Find where the given text appears and provide that cell's center as [x, y] coordinate. 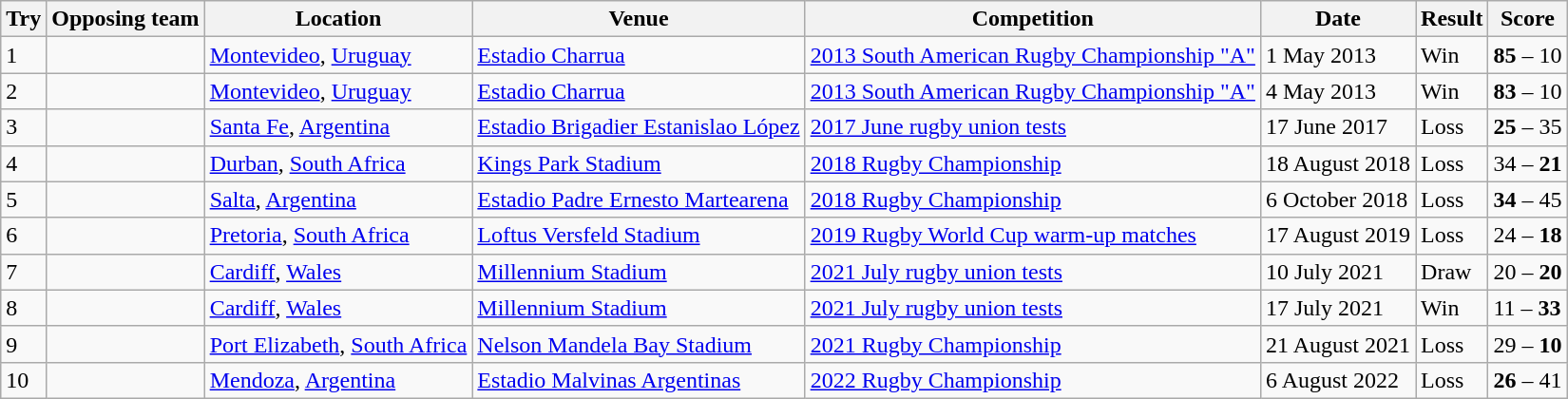
2021 Rugby Championship [1032, 344]
17 July 2021 [1338, 308]
Estadio Malvinas Argentinas [639, 380]
17 August 2019 [1338, 236]
26 – 41 [1528, 380]
2019 Rugby World Cup warm-up matches [1032, 236]
83 – 10 [1528, 91]
Estadio Brigadier Estanislao López [639, 127]
5 [24, 199]
3 [24, 127]
Competition [1032, 19]
9 [24, 344]
20 – 20 [1528, 272]
Pretoria, South Africa [338, 236]
11 – 33 [1528, 308]
21 August 2021 [1338, 344]
1 May 2013 [1338, 55]
Kings Park Stadium [639, 163]
29 – 10 [1528, 344]
6 [24, 236]
Salta, Argentina [338, 199]
Location [338, 19]
24 – 18 [1528, 236]
Try [24, 19]
Port Elizabeth, South Africa [338, 344]
Date [1338, 19]
2022 Rugby Championship [1032, 380]
6 October 2018 [1338, 199]
Santa Fe, Argentina [338, 127]
Loftus Versfeld Stadium [639, 236]
1 [24, 55]
85 – 10 [1528, 55]
4 [24, 163]
4 May 2013 [1338, 91]
Opposing team [125, 19]
8 [24, 308]
Result [1452, 19]
Draw [1452, 272]
18 August 2018 [1338, 163]
6 August 2022 [1338, 380]
Nelson Mandela Bay Stadium [639, 344]
Score [1528, 19]
Venue [639, 19]
2017 June rugby union tests [1032, 127]
2 [24, 91]
7 [24, 272]
34 – 45 [1528, 199]
10 [24, 380]
Durban, South Africa [338, 163]
10 July 2021 [1338, 272]
34 – 21 [1528, 163]
25 – 35 [1528, 127]
Mendoza, Argentina [338, 380]
17 June 2017 [1338, 127]
Estadio Padre Ernesto Martearena [639, 199]
